Locate the cell with the specified text and output its (x, y) center coordinate. 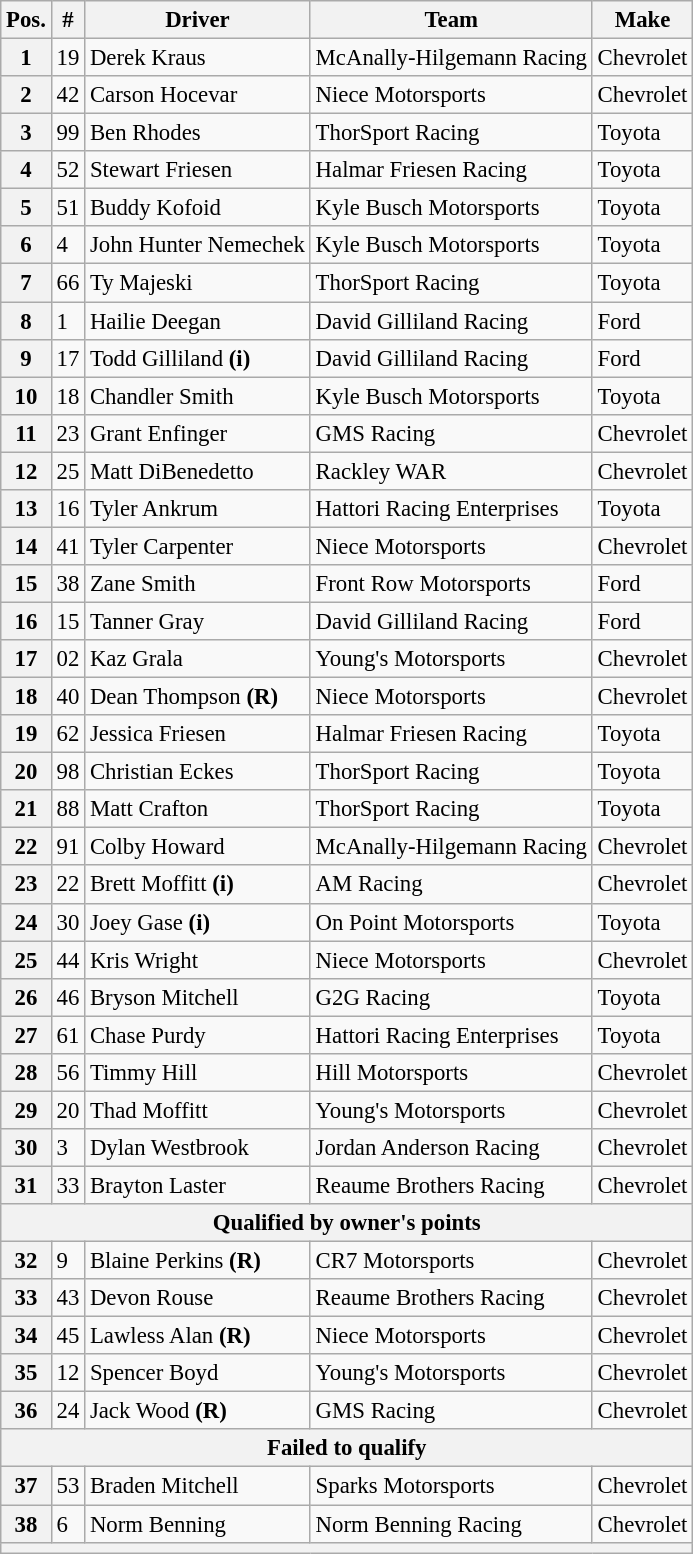
Buddy Kofoid (198, 208)
99 (68, 133)
Ty Majeski (198, 283)
Sparks Motorsports (451, 1486)
40 (68, 697)
Derek Kraus (198, 58)
Braden Mitchell (198, 1486)
91 (68, 847)
Blaine Perkins (R) (198, 1261)
John Hunter Nemechek (198, 245)
42 (68, 95)
Brayton Laster (198, 1185)
Todd Gilliland (i) (198, 358)
37 (26, 1486)
Spencer Boyd (198, 1373)
Carson Hocevar (198, 95)
28 (26, 1073)
88 (68, 809)
AM Racing (451, 885)
35 (26, 1373)
8 (26, 321)
Chase Purdy (198, 1035)
Jessica Friesen (198, 734)
Zane Smith (198, 584)
Ben Rhodes (198, 133)
Driver (198, 20)
14 (26, 546)
Bryson Mitchell (198, 997)
41 (68, 546)
36 (26, 1411)
Matt DiBenedetto (198, 471)
Jack Wood (R) (198, 1411)
G2G Racing (451, 997)
7 (26, 283)
02 (68, 659)
32 (26, 1261)
27 (26, 1035)
Timmy Hill (198, 1073)
66 (68, 283)
Grant Enfinger (198, 433)
43 (68, 1298)
26 (26, 997)
Norm Benning (198, 1524)
Kaz Grala (198, 659)
Qualified by owner's points (347, 1223)
Norm Benning Racing (451, 1524)
62 (68, 734)
Chandler Smith (198, 396)
Front Row Motorsports (451, 584)
98 (68, 772)
Joey Gase (i) (198, 922)
46 (68, 997)
Hill Motorsports (451, 1073)
Tanner Gray (198, 621)
Lawless Alan (R) (198, 1336)
Thad Moffitt (198, 1110)
21 (26, 809)
Hailie Deegan (198, 321)
51 (68, 208)
On Point Motorsports (451, 922)
52 (68, 170)
Colby Howard (198, 847)
Dylan Westbrook (198, 1148)
11 (26, 433)
44 (68, 960)
Make (642, 20)
34 (26, 1336)
CR7 Motorsports (451, 1261)
5 (26, 208)
Stewart Friesen (198, 170)
56 (68, 1073)
Christian Eckes (198, 772)
2 (26, 95)
29 (26, 1110)
45 (68, 1336)
Tyler Ankrum (198, 509)
Devon Rouse (198, 1298)
Dean Thompson (R) (198, 697)
13 (26, 509)
Tyler Carpenter (198, 546)
53 (68, 1486)
Jordan Anderson Racing (451, 1148)
Pos. (26, 20)
Rackley WAR (451, 471)
10 (26, 396)
61 (68, 1035)
Kris Wright (198, 960)
Failed to qualify (347, 1449)
Brett Moffitt (i) (198, 885)
Matt Crafton (198, 809)
Team (451, 20)
# (68, 20)
31 (26, 1185)
